Detect which cell encompasses the target text, then output its [x, y] center coordinate. 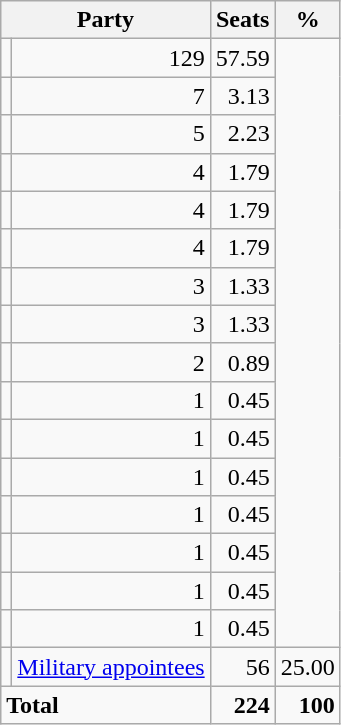
Military appointees [111, 667]
% [308, 20]
100 [308, 705]
Party [106, 20]
56 [242, 667]
25.00 [308, 667]
0.89 [242, 362]
7 [111, 96]
57.59 [242, 58]
2 [111, 362]
Seats [242, 20]
3.13 [242, 96]
224 [242, 705]
129 [111, 58]
Total [106, 705]
5 [111, 134]
2.23 [242, 134]
